Return the (x, y) coordinate for the center point of the cell that contains the specified text.  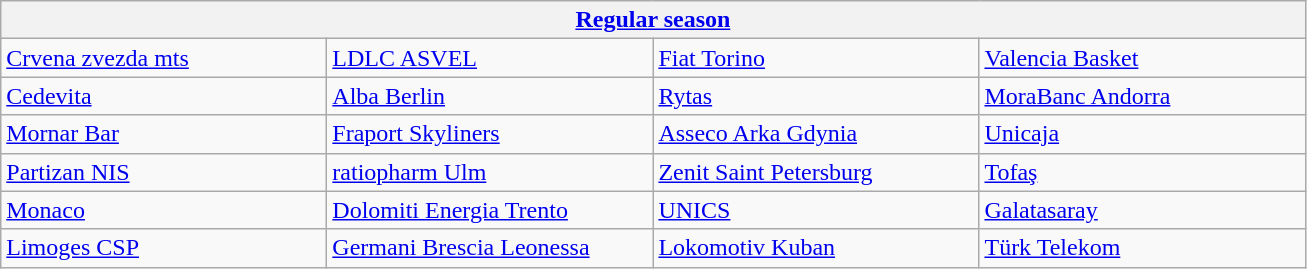
Limoges CSP (164, 248)
Fiat Torino (816, 58)
MoraBanc Andorra (1142, 96)
Germani Brescia Leonessa (490, 248)
Asseco Arka Gdynia (816, 134)
Monaco (164, 210)
Rytas (816, 96)
Regular season (653, 20)
Lokomotiv Kuban (816, 248)
Dolomiti Energia Trento (490, 210)
Unicaja (1142, 134)
Valencia Basket (1142, 58)
Cedevita (164, 96)
Partizan NIS (164, 172)
Türk Telekom (1142, 248)
UNICS (816, 210)
ratiopharm Ulm (490, 172)
Mornar Bar (164, 134)
Galatasaray (1142, 210)
Crvena zvezda mts (164, 58)
LDLC ASVEL (490, 58)
Alba Berlin (490, 96)
Zenit Saint Petersburg (816, 172)
Tofaş (1142, 172)
Fraport Skyliners (490, 134)
